Search for the cell housing the specified text and yield its [X, Y] center coordinate. 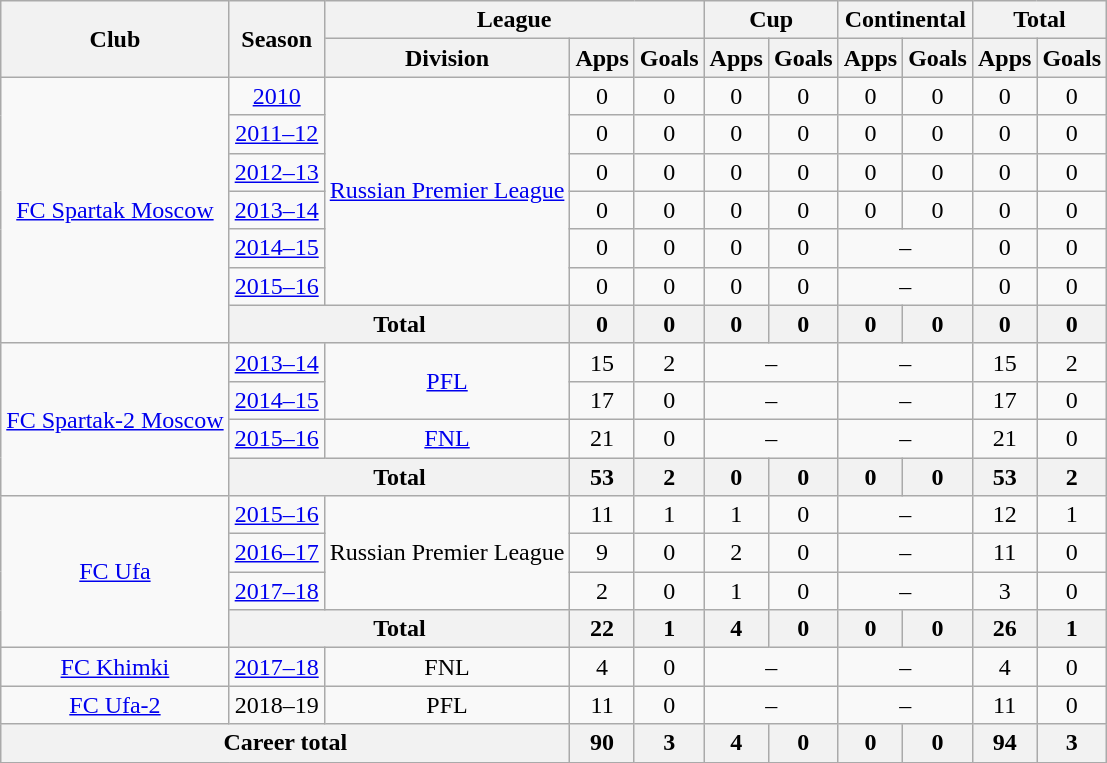
Continental [905, 20]
2016–17 [276, 553]
FC Spartak Moscow [115, 210]
2011–12 [276, 134]
Career total [286, 743]
22 [602, 629]
2010 [276, 96]
94 [1004, 743]
Cup [771, 20]
FC Ufa [115, 572]
Division [447, 58]
12 [1004, 515]
2012–13 [276, 172]
9 [602, 553]
League [514, 20]
FC Ufa-2 [115, 705]
FC Khimki [115, 667]
Season [276, 39]
FC Spartak-2 Moscow [115, 419]
Club [115, 39]
26 [1004, 629]
2018–19 [276, 705]
90 [602, 743]
